Extract the (x, y) coordinate from the center of the cell holding the provided text.  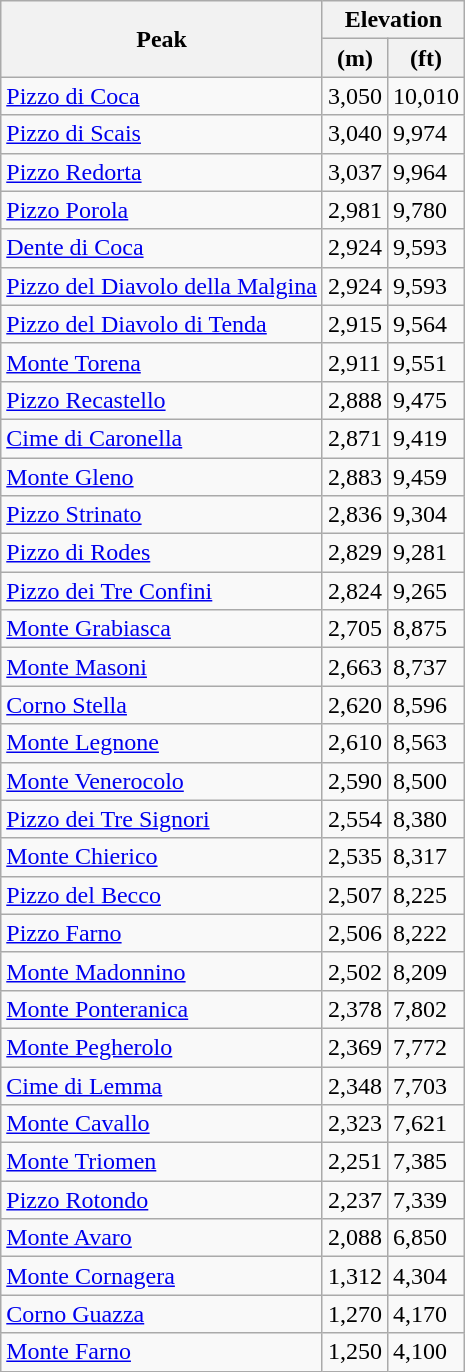
2,915 (354, 324)
Monte Cornagera (162, 1276)
9,564 (426, 324)
Pizzo Rotondo (162, 1200)
2,911 (354, 362)
8,222 (426, 933)
10,010 (426, 96)
9,780 (426, 210)
Monte Farno (162, 1352)
9,459 (426, 477)
7,385 (426, 1162)
2,535 (354, 857)
Pizzo del Becco (162, 895)
Pizzo dei Tre Signori (162, 819)
3,050 (354, 96)
2,981 (354, 210)
2,620 (354, 705)
3,037 (354, 172)
2,610 (354, 743)
9,551 (426, 362)
2,378 (354, 1009)
1,270 (354, 1314)
9,304 (426, 515)
Pizzo Farno (162, 933)
8,737 (426, 667)
4,170 (426, 1314)
2,883 (354, 477)
Cime di Caronella (162, 438)
8,317 (426, 857)
Pizzo del Diavolo della Malgina (162, 286)
7,339 (426, 1200)
8,225 (426, 895)
Monte Chierico (162, 857)
Monte Grabiasca (162, 629)
9,265 (426, 591)
2,251 (354, 1162)
7,772 (426, 1047)
Monte Avaro (162, 1238)
Pizzo Redorta (162, 172)
1,250 (354, 1352)
2,554 (354, 819)
4,100 (426, 1352)
Monte Masoni (162, 667)
Pizzo di Coca (162, 96)
2,348 (354, 1085)
Monte Ponteranica (162, 1009)
2,590 (354, 781)
3,040 (354, 134)
(ft) (426, 58)
1,312 (354, 1276)
9,964 (426, 172)
8,380 (426, 819)
Dente di Coca (162, 248)
2,836 (354, 515)
8,596 (426, 705)
Monte Venerocolo (162, 781)
Monte Madonnino (162, 971)
Monte Triomen (162, 1162)
7,802 (426, 1009)
8,875 (426, 629)
Pizzo Strinato (162, 515)
Monte Cavallo (162, 1124)
2,088 (354, 1238)
Pizzo di Scais (162, 134)
7,703 (426, 1085)
Cime di Lemma (162, 1085)
2,888 (354, 400)
Monte Legnone (162, 743)
2,705 (354, 629)
Corno Guazza (162, 1314)
2,237 (354, 1200)
Monte Torena (162, 362)
Pizzo di Rodes (162, 553)
Monte Gleno (162, 477)
8,500 (426, 781)
Elevation (393, 20)
9,475 (426, 400)
2,829 (354, 553)
Peak (162, 39)
2,369 (354, 1047)
2,871 (354, 438)
Pizzo Recastello (162, 400)
Corno Stella (162, 705)
2,502 (354, 971)
2,507 (354, 895)
6,850 (426, 1238)
(m) (354, 58)
Monte Pegherolo (162, 1047)
4,304 (426, 1276)
8,563 (426, 743)
2,824 (354, 591)
Pizzo del Diavolo di Tenda (162, 324)
9,419 (426, 438)
Pizzo dei Tre Confini (162, 591)
8,209 (426, 971)
7,621 (426, 1124)
2,323 (354, 1124)
2,506 (354, 933)
2,663 (354, 667)
Pizzo Porola (162, 210)
9,281 (426, 553)
9,974 (426, 134)
